For the text-containing cell, return its midpoint in [X, Y] coordinate format. 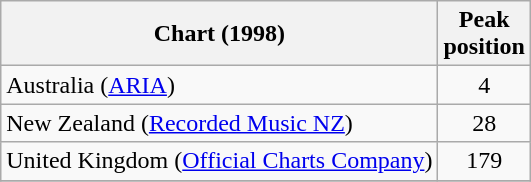
28 [484, 123]
United Kingdom (Official Charts Company) [220, 161]
179 [484, 161]
4 [484, 85]
Peakposition [484, 34]
Australia (ARIA) [220, 85]
Chart (1998) [220, 34]
New Zealand (Recorded Music NZ) [220, 123]
